Extract the (X, Y) coordinate from the center of the cell holding the provided text.  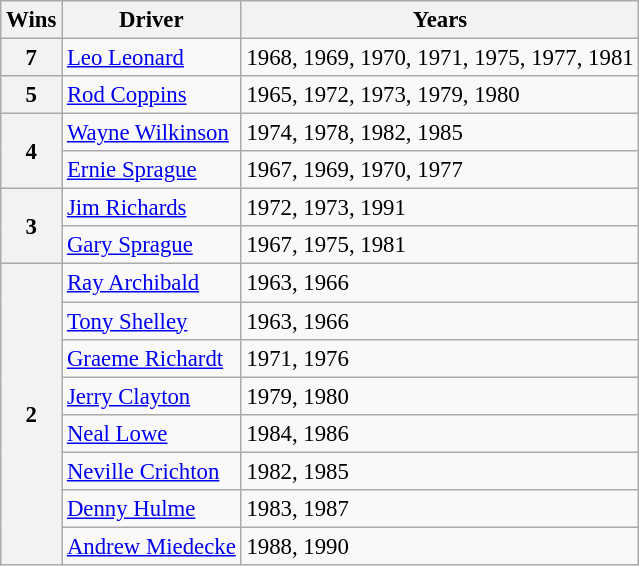
1972, 1973, 1991 (440, 208)
1988, 1990 (440, 546)
1968, 1969, 1970, 1971, 1975, 1977, 1981 (440, 58)
Wins (32, 20)
1979, 1980 (440, 396)
Jim Richards (152, 208)
1965, 1972, 1973, 1979, 1980 (440, 95)
Tony Shelley (152, 321)
1974, 1978, 1982, 1985 (440, 133)
Denny Hulme (152, 509)
Rod Coppins (152, 95)
4 (32, 152)
1971, 1976 (440, 358)
Andrew Miedecke (152, 546)
Years (440, 20)
Ernie Sprague (152, 170)
Neal Lowe (152, 433)
3 (32, 226)
Neville Crichton (152, 471)
1967, 1969, 1970, 1977 (440, 170)
Leo Leonard (152, 58)
Ray Archibald (152, 283)
5 (32, 95)
1984, 1986 (440, 433)
7 (32, 58)
Graeme Richardt (152, 358)
1982, 1985 (440, 471)
1967, 1975, 1981 (440, 245)
Gary Sprague (152, 245)
1983, 1987 (440, 509)
Jerry Clayton (152, 396)
2 (32, 414)
Driver (152, 20)
Wayne Wilkinson (152, 133)
